Extract the [X, Y] coordinate from the center of the cell holding the provided text.  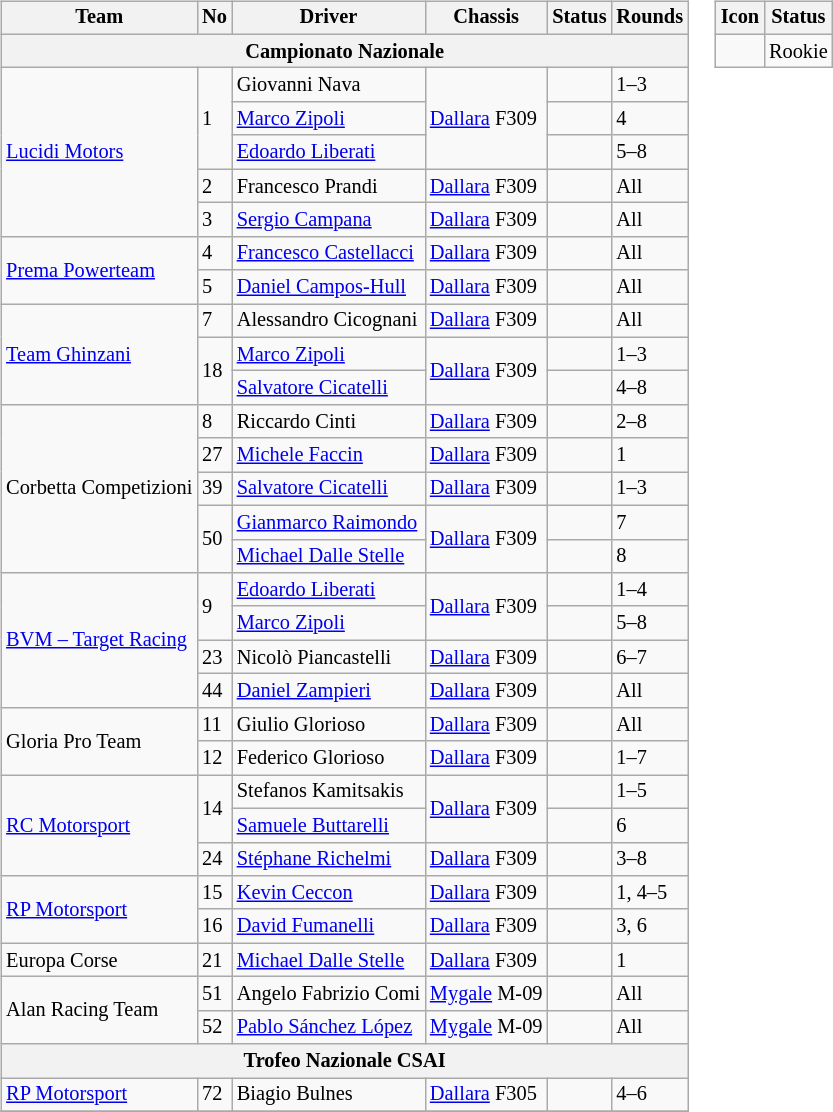
David Fumanelli [328, 926]
1, 4–5 [650, 893]
18 [214, 370]
Michele Faccin [328, 455]
4–6 [650, 1095]
Sergio Campana [328, 220]
Dallara F305 [486, 1095]
Driver [328, 18]
3 [214, 220]
2–8 [650, 422]
27 [214, 455]
Lucidi Motors [99, 152]
Stefanos Kamitsakis [328, 792]
39 [214, 489]
Angelo Fabrizio Comi [328, 994]
14 [214, 808]
1–7 [650, 758]
11 [214, 724]
Corbetta Competizioni [99, 489]
Campionato Nazionale [344, 51]
Daniel Zampieri [328, 691]
Giulio Glorioso [328, 724]
6–7 [650, 657]
Stéphane Richelmi [328, 859]
3, 6 [650, 926]
Rounds [650, 18]
No [214, 18]
1–5 [650, 792]
Chassis [486, 18]
Federico Glorioso [328, 758]
3–8 [650, 859]
1–4 [650, 590]
Samuele Buttarelli [328, 825]
Rookie [798, 51]
Europa Corse [99, 960]
Daniel Campos-Hull [328, 287]
Riccardo Cinti [328, 422]
23 [214, 657]
Giovanni Nava [328, 85]
Alessandro Cicognani [328, 321]
Gianmarco Raimondo [328, 522]
12 [214, 758]
4–8 [650, 388]
Nicolò Piancastelli [328, 657]
RC Motorsport [99, 826]
Prema Powerteam [99, 270]
2 [214, 186]
Biagio Bulnes [328, 1095]
BVM – Target Racing [99, 640]
Icon [740, 18]
Team Ghinzani [99, 354]
Francesco Prandi [328, 186]
16 [214, 926]
72 [214, 1095]
Pablo Sánchez López [328, 1027]
Gloria Pro Team [99, 740]
Team [99, 18]
Trofeo Nazionale CSAI [344, 1061]
15 [214, 893]
51 [214, 994]
Alan Racing Team [99, 1010]
Francesco Castellacci [328, 253]
6 [650, 825]
9 [214, 606]
5 [214, 287]
50 [214, 538]
52 [214, 1027]
21 [214, 960]
Kevin Ceccon [328, 893]
24 [214, 859]
44 [214, 691]
